From the cell containing the given text, extract its center point as (x, y) coordinate. 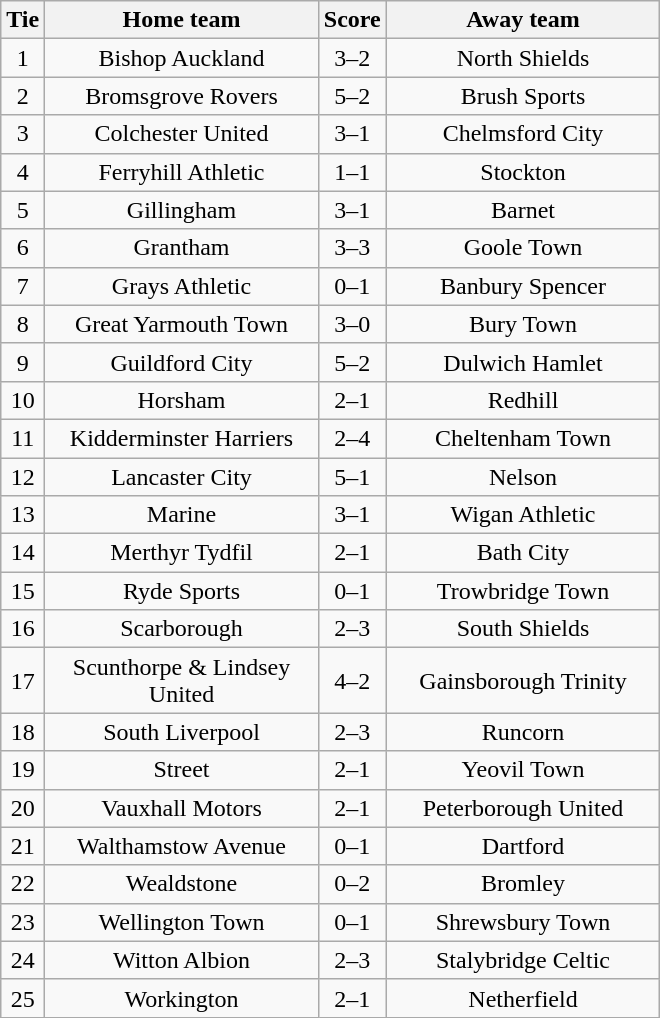
Dulwich Hamlet (523, 362)
North Shields (523, 58)
20 (23, 808)
Scunthorpe & Lindsey United (182, 680)
Ferryhill Athletic (182, 172)
18 (23, 732)
8 (23, 324)
South Shields (523, 629)
9 (23, 362)
25 (23, 998)
24 (23, 960)
Runcorn (523, 732)
2–4 (352, 438)
Wigan Athletic (523, 515)
Netherfield (523, 998)
Tie (23, 20)
13 (23, 515)
Redhill (523, 400)
Kidderminster Harriers (182, 438)
16 (23, 629)
4 (23, 172)
3–3 (352, 248)
Grantham (182, 248)
Great Yarmouth Town (182, 324)
Barnet (523, 210)
11 (23, 438)
21 (23, 846)
Home team (182, 20)
Colchester United (182, 134)
3–2 (352, 58)
Horsham (182, 400)
17 (23, 680)
15 (23, 591)
Score (352, 20)
Gillingham (182, 210)
Scarborough (182, 629)
7 (23, 286)
Goole Town (523, 248)
Grays Athletic (182, 286)
Lancaster City (182, 477)
Bath City (523, 553)
Banbury Spencer (523, 286)
0–2 (352, 884)
Ryde Sports (182, 591)
5–1 (352, 477)
19 (23, 770)
Nelson (523, 477)
Walthamstow Avenue (182, 846)
Shrewsbury Town (523, 922)
1–1 (352, 172)
5 (23, 210)
23 (23, 922)
Stockton (523, 172)
Chelmsford City (523, 134)
Yeovil Town (523, 770)
Brush Sports (523, 96)
6 (23, 248)
Street (182, 770)
3–0 (352, 324)
Wealdstone (182, 884)
Stalybridge Celtic (523, 960)
10 (23, 400)
Wellington Town (182, 922)
Marine (182, 515)
Peterborough United (523, 808)
Merthyr Tydfil (182, 553)
Trowbridge Town (523, 591)
Bury Town (523, 324)
22 (23, 884)
12 (23, 477)
4–2 (352, 680)
14 (23, 553)
Witton Albion (182, 960)
Gainsborough Trinity (523, 680)
Bromley (523, 884)
Dartford (523, 846)
Cheltenham Town (523, 438)
Bromsgrove Rovers (182, 96)
Guildford City (182, 362)
1 (23, 58)
Away team (523, 20)
2 (23, 96)
South Liverpool (182, 732)
3 (23, 134)
Vauxhall Motors (182, 808)
Workington (182, 998)
Bishop Auckland (182, 58)
